Provide the (X, Y) coordinate of the cell's center where the given text is located.  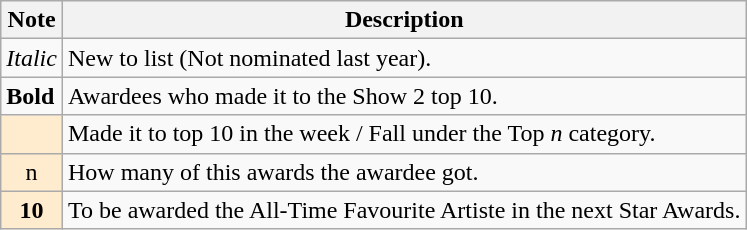
New to list (Not nominated last year). (404, 58)
n (32, 172)
Note (32, 20)
10 (32, 210)
How many of this awards the awardee got. (404, 172)
Description (404, 20)
Bold (32, 96)
To be awarded the All-Time Favourite Artiste in the next Star Awards. (404, 210)
Italic (32, 58)
Awardees who made it to the Show 2 top 10. (404, 96)
Made it to top 10 in the week / Fall under the Top n category. (404, 134)
